Provide the [x, y] coordinate of the cell's center where the given text is located.  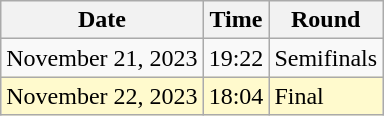
Time [236, 20]
November 22, 2023 [102, 96]
19:22 [236, 58]
Final [326, 96]
Semifinals [326, 58]
Round [326, 20]
November 21, 2023 [102, 58]
Date [102, 20]
18:04 [236, 96]
